Return [x, y] of the center of cell containing provided text 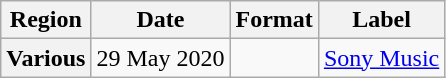
Format [274, 20]
Sony Music [381, 58]
Various [46, 58]
29 May 2020 [160, 58]
Date [160, 20]
Label [381, 20]
Region [46, 20]
